Return the (x, y) coordinate for the center point of the cell that contains the specified text.  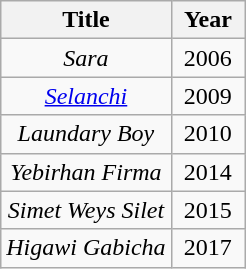
Year (208, 20)
Selanchi (86, 96)
2009 (208, 96)
2015 (208, 210)
2006 (208, 58)
Sara (86, 58)
Yebirhan Firma (86, 172)
Simet Weys Silet (86, 210)
2014 (208, 172)
Laundary Boy (86, 134)
2017 (208, 248)
Higawi Gabicha (86, 248)
Title (86, 20)
2010 (208, 134)
